From the cell containing the given text, extract its center point as [X, Y] coordinate. 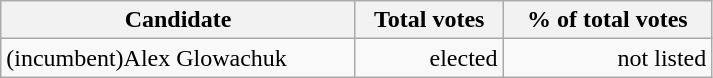
not listed [608, 58]
Candidate [178, 20]
(incumbent)Alex Glowachuk [178, 58]
elected [429, 58]
Total votes [429, 20]
% of total votes [608, 20]
